Return the (X, Y) coordinate for the center point of the cell that contains the specified text.  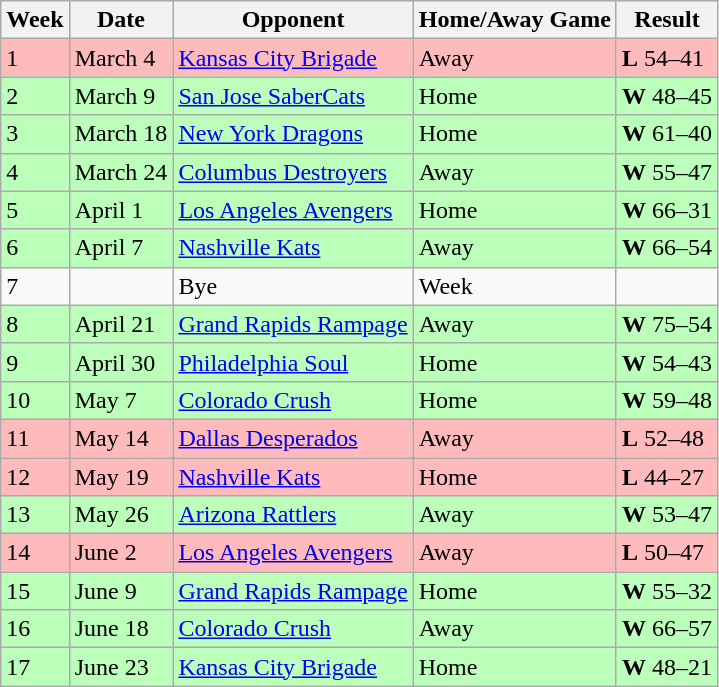
June 23 (121, 667)
10 (35, 400)
L 50–47 (666, 553)
W 48–21 (666, 667)
May 14 (121, 438)
6 (35, 248)
5 (35, 210)
Result (666, 20)
W 54–43 (666, 362)
2 (35, 96)
March 24 (121, 172)
April 1 (121, 210)
June 18 (121, 629)
16 (35, 629)
June 2 (121, 553)
Date (121, 20)
New York Dragons (293, 134)
Philadelphia Soul (293, 362)
L 44–27 (666, 477)
L 54–41 (666, 58)
May 26 (121, 515)
June 9 (121, 591)
1 (35, 58)
Arizona Rattlers (293, 515)
W 48–45 (666, 96)
Columbus Destroyers (293, 172)
L 52–48 (666, 438)
15 (35, 591)
May 19 (121, 477)
Bye (293, 286)
Home/Away Game (514, 20)
Dallas Desperados (293, 438)
7 (35, 286)
11 (35, 438)
W 61–40 (666, 134)
9 (35, 362)
12 (35, 477)
W 53–47 (666, 515)
March 9 (121, 96)
April 21 (121, 324)
March 4 (121, 58)
March 18 (121, 134)
17 (35, 667)
13 (35, 515)
April 30 (121, 362)
W 66–31 (666, 210)
April 7 (121, 248)
May 7 (121, 400)
4 (35, 172)
W 55–32 (666, 591)
14 (35, 553)
8 (35, 324)
W 66–57 (666, 629)
Opponent (293, 20)
3 (35, 134)
W 55–47 (666, 172)
San Jose SaberCats (293, 96)
W 66–54 (666, 248)
W 59–48 (666, 400)
W 75–54 (666, 324)
